Pinpoint the cell where the given text exists, returning its (x, y) midpoint coordinate. 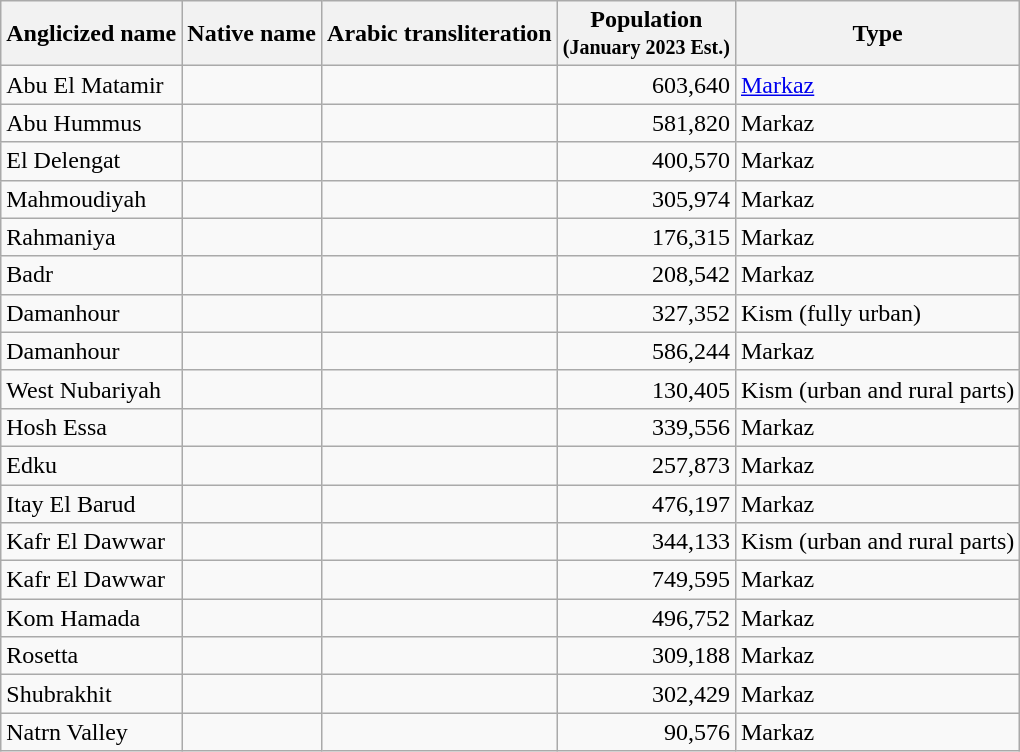
Population(January 2023 Est.) (646, 34)
749,595 (646, 580)
Rosetta (92, 656)
Natrn Valley (92, 732)
496,752 (646, 618)
West Nubariyah (92, 389)
Kism (fully urban) (877, 313)
Shubrakhit (92, 694)
Rahmaniya (92, 237)
Kom Hamada (92, 618)
Edku (92, 465)
Hosh Essa (92, 427)
400,570 (646, 161)
El Delengat (92, 161)
176,315 (646, 237)
Anglicized name (92, 34)
130,405 (646, 389)
Abu Hummus (92, 123)
Type (877, 34)
581,820 (646, 123)
Arabic transliteration (440, 34)
339,556 (646, 427)
309,188 (646, 656)
327,352 (646, 313)
Native name (252, 34)
Badr (92, 275)
257,873 (646, 465)
208,542 (646, 275)
90,576 (646, 732)
Abu El Matamir (92, 85)
603,640 (646, 85)
Mahmoudiyah (92, 199)
586,244 (646, 351)
302,429 (646, 694)
476,197 (646, 503)
Itay El Barud (92, 503)
344,133 (646, 542)
305,974 (646, 199)
